Extract the [x, y] coordinate from the center of the cell holding the provided text.  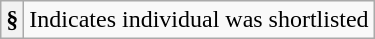
§ [12, 20]
Indicates individual was shortlisted [199, 20]
